Identify which cell holds the provided text, then report its (x, y) central coordinate. 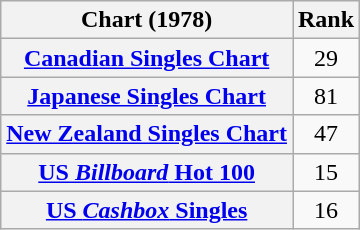
US Cashbox Singles (147, 210)
81 (326, 96)
Canadian Singles Chart (147, 58)
Rank (326, 20)
Japanese Singles Chart (147, 96)
Chart (1978) (147, 20)
New Zealand Singles Chart (147, 134)
US Billboard Hot 100 (147, 172)
29 (326, 58)
47 (326, 134)
16 (326, 210)
15 (326, 172)
